Determine the [X, Y] coordinate at the center of the cell enclosing the given text.  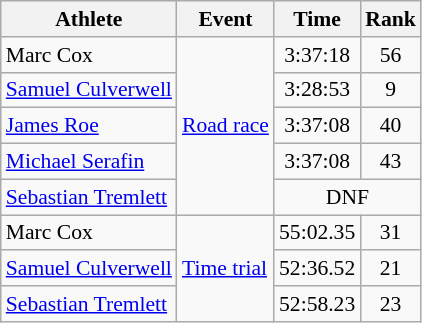
Time trial [226, 268]
Time [317, 19]
52:36.52 [317, 269]
Rank [390, 19]
DNF [348, 197]
Athlete [89, 19]
55:02.35 [317, 233]
23 [390, 304]
52:58.23 [317, 304]
3:28:53 [317, 90]
3:37:18 [317, 55]
Road race [226, 126]
21 [390, 269]
56 [390, 55]
31 [390, 233]
40 [390, 126]
43 [390, 162]
9 [390, 90]
James Roe [89, 126]
Event [226, 19]
Michael Serafin [89, 162]
